Return (X, Y) of the center of cell containing provided text 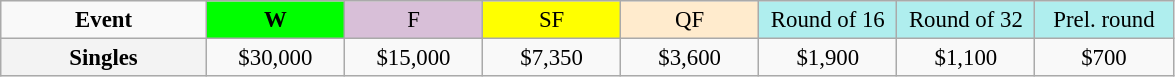
Event (104, 20)
$700 (1104, 58)
Singles (104, 58)
Prel. round (1104, 20)
Round of 32 (966, 20)
$7,350 (552, 58)
SF (552, 20)
$15,000 (413, 58)
Round of 16 (828, 20)
QF (690, 20)
W (275, 20)
$3,600 (690, 58)
$1,100 (966, 58)
$30,000 (275, 58)
F (413, 20)
$1,900 (828, 58)
